Locate the cell with the specified text and output its [X, Y] center coordinate. 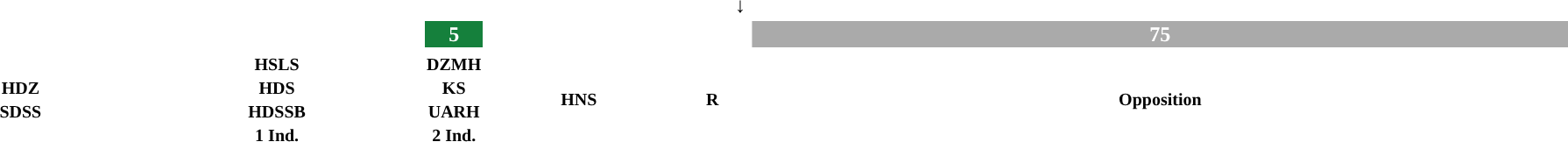
75 [1160, 34]
